From the cell containing the given text, extract its center point as (X, Y) coordinate. 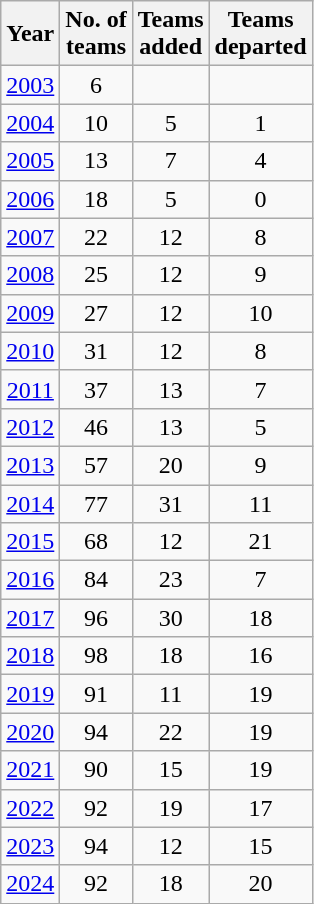
96 (96, 618)
2004 (30, 123)
21 (260, 542)
2012 (30, 427)
98 (96, 656)
2009 (30, 313)
27 (96, 313)
2023 (30, 846)
2015 (30, 542)
17 (260, 808)
2011 (30, 389)
2013 (30, 465)
2006 (30, 199)
6 (96, 85)
2008 (30, 275)
2021 (30, 770)
2019 (30, 694)
37 (96, 389)
57 (96, 465)
2018 (30, 656)
23 (170, 580)
16 (260, 656)
2010 (30, 351)
2020 (30, 732)
46 (96, 427)
25 (96, 275)
2016 (30, 580)
2003 (30, 85)
Teamsdeparted (260, 34)
2014 (30, 503)
No. ofteams (96, 34)
90 (96, 770)
0 (260, 199)
30 (170, 618)
2022 (30, 808)
68 (96, 542)
1 (260, 123)
4 (260, 161)
2024 (30, 884)
77 (96, 503)
2007 (30, 237)
91 (96, 694)
2005 (30, 161)
Teamsadded (170, 34)
84 (96, 580)
Year (30, 34)
2017 (30, 618)
